Extract the (X, Y) coordinate from the center of the cell holding the provided text.  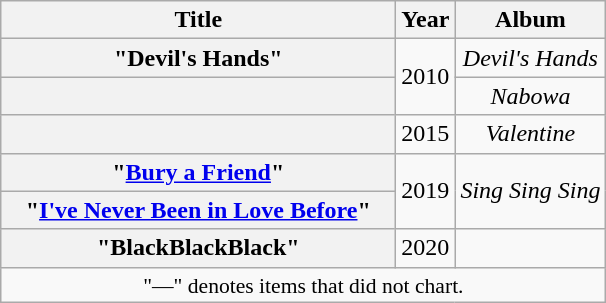
Year (426, 20)
Nabowa (530, 96)
2020 (426, 248)
Album (530, 20)
2010 (426, 77)
2015 (426, 134)
Valentine (530, 134)
Sing Sing Sing (530, 191)
2019 (426, 191)
"BlackBlackBlack" (198, 248)
"—" denotes items that did not chart. (304, 285)
Title (198, 20)
"Bury a Friend" (198, 172)
"Devil's Hands" (198, 58)
"I've Never Been in Love Before" (198, 210)
Devil's Hands (530, 58)
